Locate the cell with the specified text and output its [X, Y] center coordinate. 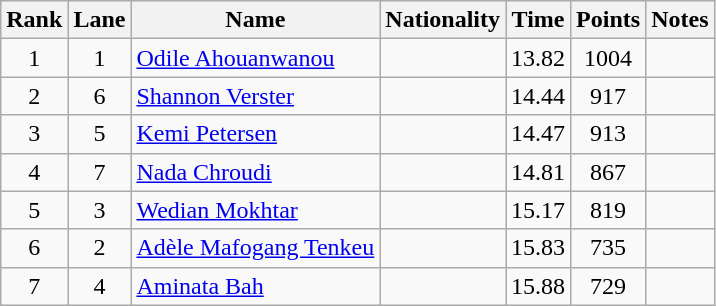
Time [538, 20]
Points [608, 20]
14.81 [538, 172]
Aminata Bah [256, 286]
913 [608, 134]
819 [608, 210]
Rank [34, 20]
Notes [680, 20]
867 [608, 172]
15.83 [538, 248]
Shannon Verster [256, 96]
14.47 [538, 134]
Nada Chroudi [256, 172]
Name [256, 20]
13.82 [538, 58]
735 [608, 248]
729 [608, 286]
Lane [100, 20]
15.17 [538, 210]
917 [608, 96]
Odile Ahouanwanou [256, 58]
Nationality [443, 20]
Wedian Mokhtar [256, 210]
14.44 [538, 96]
Adèle Mafogang Tenkeu [256, 248]
15.88 [538, 286]
Kemi Petersen [256, 134]
1004 [608, 58]
